Search for the cell housing the specified text and yield its [X, Y] center coordinate. 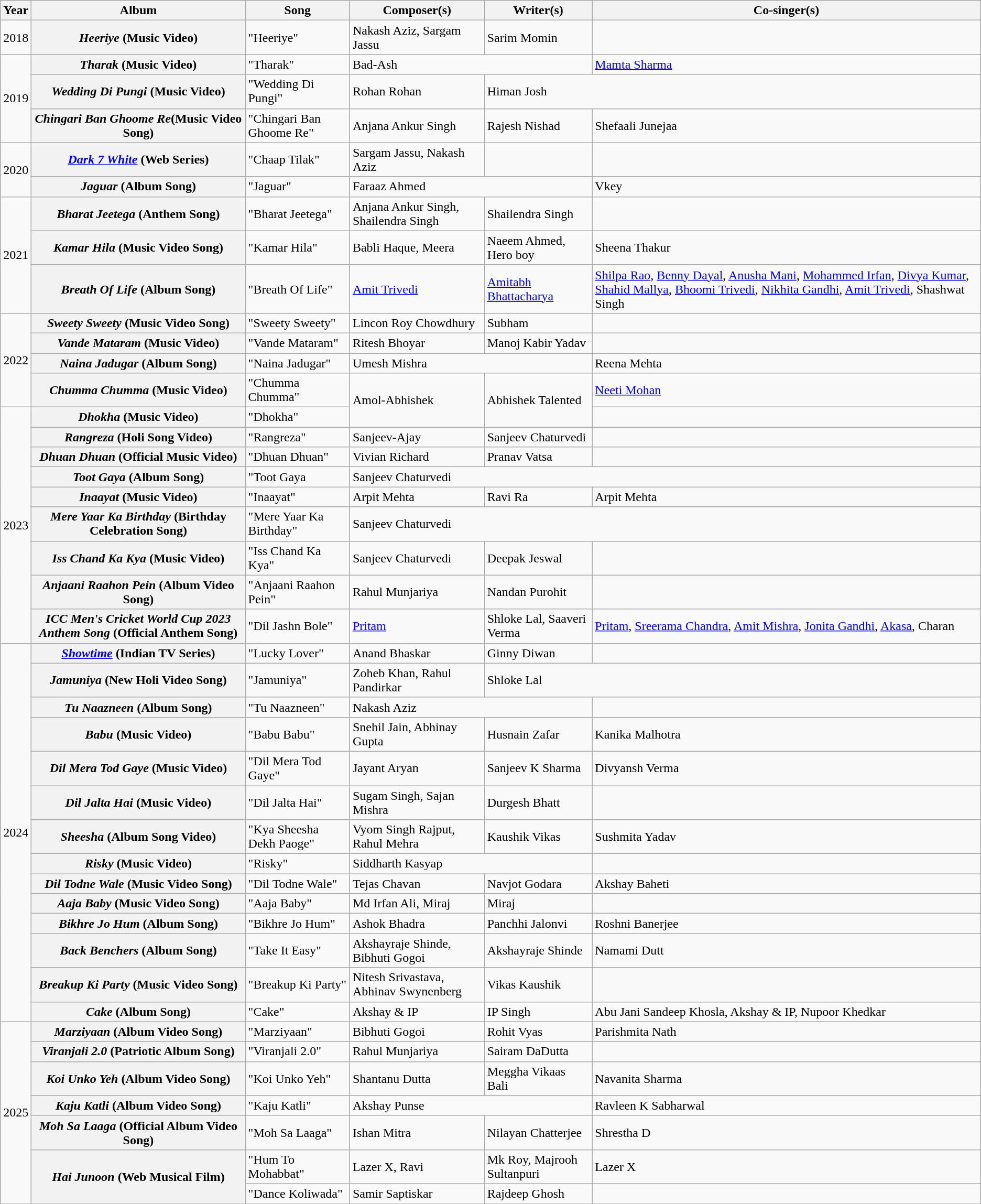
Jamuniya (New Holi Video Song) [138, 680]
IP Singh [538, 1012]
Umesh Mishra [471, 363]
"Anjaani Raahon Pein" [298, 592]
"Dil Mera Tod Gaye" [298, 768]
Dhokha (Music Video) [138, 417]
Roshni Banerjee [786, 924]
"Koi Unko Yeh" [298, 1079]
Durgesh Bhatt [538, 802]
"Sweety Sweety" [298, 323]
Heeriye (Music Video) [138, 38]
Lazer X [786, 1167]
Showtime (Indian TV Series) [138, 653]
Dhuan Dhuan (Official Music Video) [138, 457]
Faraaz Ahmed [471, 187]
Shailendra Singh [538, 214]
"Chaap Tilak" [298, 159]
"Hum To Mohabbat" [298, 1167]
Wedding Di Pungi (Music Video) [138, 91]
"Dance Koliwada" [298, 1194]
Cake (Album Song) [138, 1012]
Inaayat (Music Video) [138, 497]
Shloke Lal [733, 680]
"Moh Sa Laaga" [298, 1132]
"Cake" [298, 1012]
"Chingari Ban Ghoome Re" [298, 126]
Pranav Vatsa [538, 457]
"Dil Todne Wale" [298, 884]
Manoj Kabir Yadav [538, 343]
2023 [16, 525]
Miraj [538, 904]
Vande Mataram (Music Video) [138, 343]
Risky (Music Video) [138, 864]
"Bharat Jeetega" [298, 214]
2022 [16, 360]
Naeem Ahmed, Hero boy [538, 247]
2021 [16, 255]
Moh Sa Laaga (Official Album Video Song) [138, 1132]
Jayant Aryan [417, 768]
Nakash Aziz, Sargam Jassu [417, 38]
Md Irfan Ali, Miraj [417, 904]
"Tu Naazneen" [298, 707]
Tejas Chavan [417, 884]
Viranjali 2.0 (Patriotic Album Song) [138, 1051]
Sheesha (Album Song Video) [138, 837]
"Viranjali 2.0" [298, 1051]
Kanika Malhotra [786, 734]
Pritam, Sreerama Chandra, Amit Mishra, Jonita Gandhi, Akasa, Charan [786, 626]
Rangreza (Holi Song Video) [138, 437]
Shrestha D [786, 1132]
Rajdeep Ghosh [538, 1194]
Writer(s) [538, 10]
"Tharak" [298, 64]
Nilayan Chatterjee [538, 1132]
Abu Jani Sandeep Khosla, Akshay & IP, Nupoor Khedkar [786, 1012]
Kamar Hila (Music Video Song) [138, 247]
"Bikhre Jo Hum" [298, 924]
Co-singer(s) [786, 10]
2020 [16, 170]
Vikas Kaushik [538, 984]
Mamta Sharma [786, 64]
Amit Trivedi [417, 289]
2024 [16, 832]
Jaguar (Album Song) [138, 187]
Bibhuti Gogoi [417, 1032]
Rohit Vyas [538, 1032]
"Kamar Hila" [298, 247]
"Take It Easy" [298, 951]
Vivian Richard [417, 457]
Subham [538, 323]
Sanjeev K Sharma [538, 768]
Ginny Diwan [538, 653]
"Vande Mataram" [298, 343]
Koi Unko Yeh (Album Video Song) [138, 1079]
Babli Haque, Meera [417, 247]
Akshay Baheti [786, 884]
Dil Todne Wale (Music Video Song) [138, 884]
Babu (Music Video) [138, 734]
Kaju Katli (Album Video Song) [138, 1105]
Sarim Momin [538, 38]
"Breakup Ki Party" [298, 984]
Sargam Jassu, Nakash Aziz [417, 159]
2018 [16, 38]
Chingari Ban Ghoome Re(Music Video Song) [138, 126]
Ravleen K Sabharwal [786, 1105]
Akshayraje Shinde, Bibhuti Gogoi [417, 951]
Husnain Zafar [538, 734]
Song [298, 10]
"Chumma Chumma" [298, 390]
Parishmita Nath [786, 1032]
Sairam DaDutta [538, 1051]
Kaushik Vikas [538, 837]
Bharat Jeetega (Anthem Song) [138, 214]
"Breath Of Life" [298, 289]
Ritesh Bhoyar [417, 343]
Divyansh Verma [786, 768]
Anand Bhaskar [417, 653]
Zoheb Khan, Rahul Pandirkar [417, 680]
Akshay Punse [471, 1105]
Shloke Lal, Saaveri Verma [538, 626]
Dil Jalta Hai (Music Video) [138, 802]
Siddharth Kasyap [471, 864]
Tharak (Music Video) [138, 64]
Sweety Sweety (Music Video Song) [138, 323]
"Toot Gaya [298, 477]
Shilpa Rao, Benny Dayal, Anusha Mani, Mohammed Irfan, Divya Kumar, Shahid Mallya, Bhoomi Trivedi, Nikhita Gandhi, Amit Trivedi, Shashwat Singh [786, 289]
Meggha Vikaas Bali [538, 1079]
Anjaani Raahon Pein (Album Video Song) [138, 592]
Aaja Baby (Music Video Song) [138, 904]
ICC Men's Cricket World Cup 2023 Anthem Song (Official Anthem Song) [138, 626]
"Babu Babu" [298, 734]
Hai Junoon (Web Musical Film) [138, 1176]
"Naina Jadugar" [298, 363]
Album [138, 10]
"Marziyaan" [298, 1032]
"Heeriye" [298, 38]
Dark 7 White (Web Series) [138, 159]
"Rangreza" [298, 437]
Rajesh Nishad [538, 126]
"Iss Chand Ka Kya" [298, 558]
Nandan Purohit [538, 592]
Pritam [417, 626]
Mere Yaar Ka Birthday (Birthday Celebration Song) [138, 524]
Akshay & IP [417, 1012]
Bikhre Jo Hum (Album Song) [138, 924]
Back Benchers (Album Song) [138, 951]
Shefaali Junejaa [786, 126]
Anjana Ankur Singh, Shailendra Singh [417, 214]
Lazer X, Ravi [417, 1167]
"Dil Jalta Hai" [298, 802]
Composer(s) [417, 10]
Naina Jadugar (Album Song) [138, 363]
2019 [16, 99]
Ashok Bhadra [417, 924]
Reena Mehta [786, 363]
"Kya Sheesha Dekh Paoge" [298, 837]
Rohan Rohan [417, 91]
Sushmita Yadav [786, 837]
"Dhuan Dhuan" [298, 457]
Tu Naazneen (Album Song) [138, 707]
Anjana Ankur Singh [417, 126]
Amitabh Bhattacharya [538, 289]
Breath Of Life (Album Song) [138, 289]
"Inaayat" [298, 497]
Chumma Chumma (Music Video) [138, 390]
Sanjeev-Ajay [417, 437]
Snehil Jain, Abhinay Gupta [417, 734]
Bad-Ash [471, 64]
Nitesh Srivastava, Abhinav Swynenberg [417, 984]
Marziyaan (Album Video Song) [138, 1032]
Shantanu Dutta [417, 1079]
Panchhi Jalonvi [538, 924]
Mk Roy, Majrooh Sultanpuri [538, 1167]
Lincon Roy Chowdhury [417, 323]
"Jamuniya" [298, 680]
"Kaju Katli" [298, 1105]
Neeti Mohan [786, 390]
Himan Josh [733, 91]
"Mere Yaar Ka Birthday" [298, 524]
Sugam Singh, Sajan Mishra [417, 802]
Ishan Mitra [417, 1132]
Iss Chand Ka Kya (Music Video) [138, 558]
Toot Gaya (Album Song) [138, 477]
Vyom Singh Rajput, Rahul Mehra [417, 837]
"Aaja Baby" [298, 904]
"Wedding Di Pungi" [298, 91]
Sheena Thakur [786, 247]
Amol-Abhishek [417, 400]
"Dhokha" [298, 417]
Navjot Godara [538, 884]
"Dil Jashn Bole" [298, 626]
Ravi Ra [538, 497]
Dil Mera Tod Gaye (Music Video) [138, 768]
Deepak Jeswal [538, 558]
Vkey [786, 187]
"Risky" [298, 864]
Namami Dutt [786, 951]
Year [16, 10]
Nakash Aziz [471, 707]
Breakup Ki Party (Music Video Song) [138, 984]
Samir Saptiskar [417, 1194]
2025 [16, 1112]
Abhishek Talented [538, 400]
"Lucky Lover" [298, 653]
Navanita Sharma [786, 1079]
Akshayraje Shinde [538, 951]
"Jaguar" [298, 187]
